Determine the [X, Y] coordinate at the center of the cell enclosing the given text.  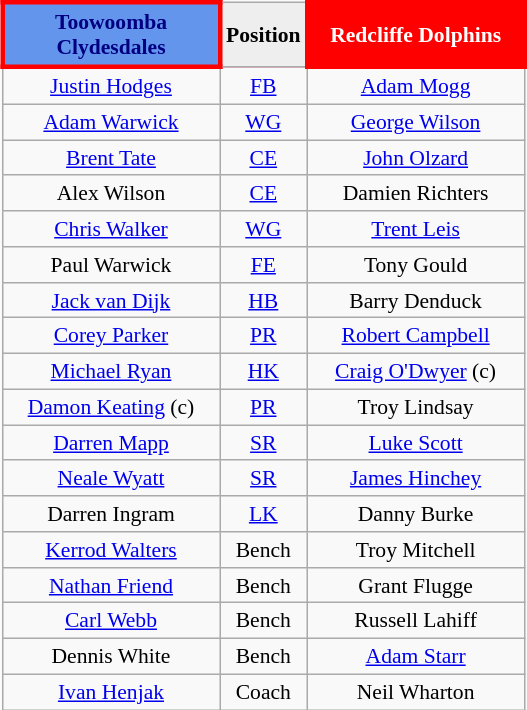
Darren Ingram [110, 514]
Russell Lahiff [416, 621]
Chris Walker [110, 229]
Corey Parker [110, 336]
FE [264, 265]
HK [264, 371]
Toowoomba Clydesdales [110, 35]
Danny Burke [416, 514]
Adam Mogg [416, 86]
Dennis White [110, 656]
HB [264, 300]
Paul Warwick [110, 265]
Nathan Friend [110, 585]
Troy Mitchell [416, 550]
Damien Richters [416, 193]
Luke Scott [416, 443]
John Olzard [416, 158]
James Hinchey [416, 478]
Barry Denduck [416, 300]
Adam Warwick [110, 122]
Ivan Henjak [110, 692]
Neale Wyatt [110, 478]
LK [264, 514]
Redcliffe Dolphins [416, 35]
Neil Wharton [416, 692]
Troy Lindsay [416, 407]
Trent Leis [416, 229]
Coach [264, 692]
Robert Campbell [416, 336]
Damon Keating (c) [110, 407]
Carl Webb [110, 621]
Justin Hodges [110, 86]
Jack van Dijk [110, 300]
Darren Mapp [110, 443]
Michael Ryan [110, 371]
Brent Tate [110, 158]
FB [264, 86]
Adam Starr [416, 656]
Grant Flugge [416, 585]
Craig O'Dwyer (c) [416, 371]
Alex Wilson [110, 193]
George Wilson [416, 122]
Tony Gould [416, 265]
Kerrod Walters [110, 550]
Position [264, 35]
